Output the (x, y) coordinate of the center of the cell containing the given text.  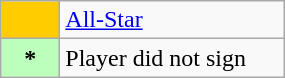
Player did not sign (172, 58)
All-Star (172, 20)
* (30, 58)
